From the cell containing the given text, extract its center point as [x, y] coordinate. 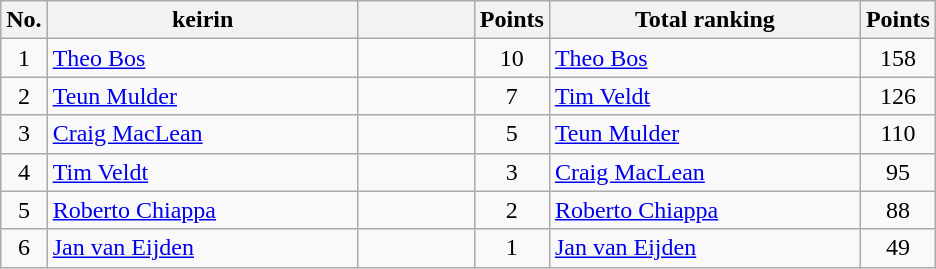
No. [24, 20]
126 [898, 96]
110 [898, 134]
4 [24, 172]
49 [898, 248]
88 [898, 210]
158 [898, 58]
7 [512, 96]
Total ranking [704, 20]
10 [512, 58]
keirin [202, 20]
6 [24, 248]
95 [898, 172]
